Pinpoint the cell where the given text exists, returning its (X, Y) midpoint coordinate. 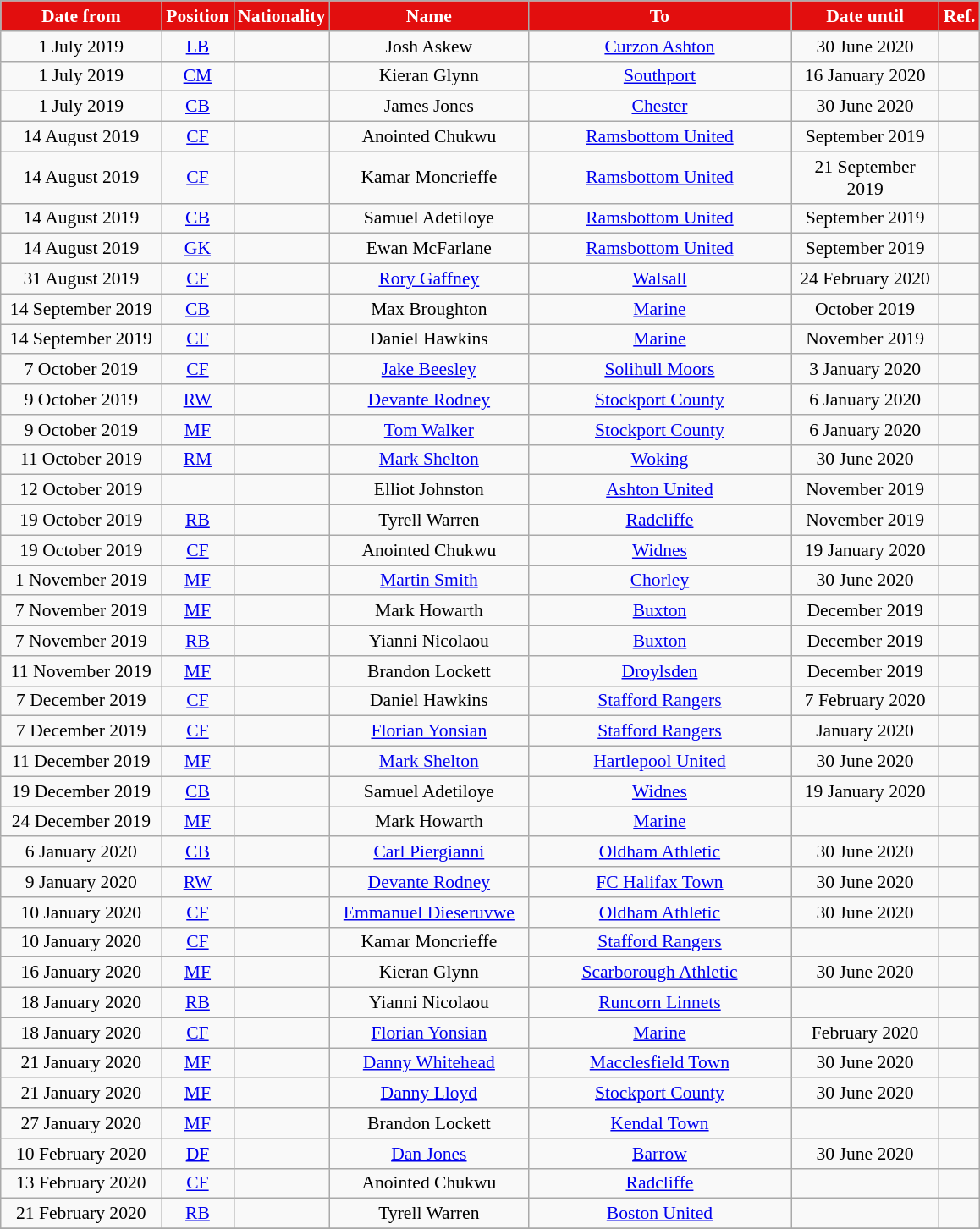
CM (198, 76)
Jake Beesley (428, 370)
Kendal Town (659, 1123)
Walsall (659, 279)
Elliot Johnston (428, 490)
Date until (865, 16)
21 September 2019 (865, 178)
Solihull Moors (659, 370)
Macclesfield Town (659, 1063)
Nationality (281, 16)
1 November 2019 (81, 581)
Ashton United (659, 490)
11 December 2019 (81, 762)
January 2020 (865, 731)
Max Broughton (428, 309)
Date from (81, 16)
James Jones (428, 107)
24 February 2020 (865, 279)
Barrow (659, 1154)
Name (428, 16)
DF (198, 1154)
Dan Jones (428, 1154)
19 December 2019 (81, 791)
24 December 2019 (81, 822)
11 November 2019 (81, 671)
31 August 2019 (81, 279)
Ref. (960, 16)
Curzon Ashton (659, 47)
Rory Gaffney (428, 279)
LB (198, 47)
Josh Askew (428, 47)
Droylsden (659, 671)
RM (198, 460)
7 October 2019 (81, 370)
Danny Lloyd (428, 1094)
3 January 2020 (865, 370)
Chester (659, 107)
February 2020 (865, 1033)
Hartlepool United (659, 762)
13 February 2020 (81, 1183)
Martin Smith (428, 581)
GK (198, 249)
Southport (659, 76)
10 February 2020 (81, 1154)
Emmanuel Dieseruvwe (428, 912)
FC Halifax Town (659, 882)
Chorley (659, 581)
Carl Piergianni (428, 852)
Position (198, 16)
9 January 2020 (81, 882)
To (659, 16)
21 February 2020 (81, 1214)
Ewan McFarlane (428, 249)
12 October 2019 (81, 490)
Runcorn Linnets (659, 1003)
Scarborough Athletic (659, 973)
Danny Whitehead (428, 1063)
Boston United (659, 1214)
7 February 2020 (865, 701)
October 2019 (865, 309)
Woking (659, 460)
Tom Walker (428, 430)
11 October 2019 (81, 460)
27 January 2020 (81, 1123)
